Search for the cell housing the specified text and yield its [X, Y] center coordinate. 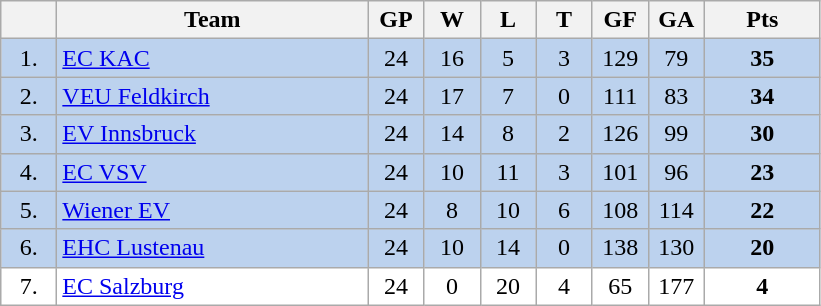
138 [620, 248]
177 [676, 286]
GF [620, 20]
EC Salzburg [212, 286]
GP [396, 20]
129 [620, 58]
3. [29, 134]
126 [620, 134]
W [452, 20]
111 [620, 96]
101 [620, 172]
35 [762, 58]
EC VSV [212, 172]
23 [762, 172]
2 [564, 134]
114 [676, 210]
1. [29, 58]
Wiener EV [212, 210]
5 [508, 58]
EHC Lustenau [212, 248]
79 [676, 58]
5. [29, 210]
108 [620, 210]
96 [676, 172]
Team [212, 20]
7. [29, 286]
T [564, 20]
4. [29, 172]
6 [564, 210]
17 [452, 96]
130 [676, 248]
L [508, 20]
7 [508, 96]
99 [676, 134]
16 [452, 58]
22 [762, 210]
30 [762, 134]
83 [676, 96]
11 [508, 172]
EV Innsbruck [212, 134]
6. [29, 248]
Pts [762, 20]
34 [762, 96]
VEU Feldkirch [212, 96]
65 [620, 286]
EC KAC [212, 58]
GA [676, 20]
2. [29, 96]
